Output the (X, Y) coordinate of the center of the cell containing the given text.  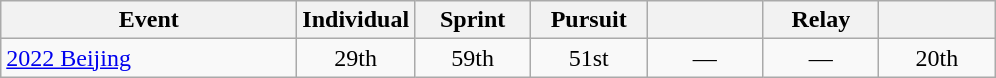
Sprint (473, 20)
Pursuit (589, 20)
20th (937, 58)
Individual (356, 20)
Event (149, 20)
51st (589, 58)
29th (356, 58)
59th (473, 58)
2022 Beijing (149, 58)
Relay (821, 20)
